Determine the [x, y] coordinate at the center of the cell enclosing the given text.  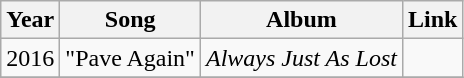
Always Just As Lost [301, 58]
Year [30, 20]
2016 [30, 58]
Link [432, 20]
Album [301, 20]
"Pave Again" [130, 58]
Song [130, 20]
